Detect which cell encompasses the target text, then output its (x, y) center coordinate. 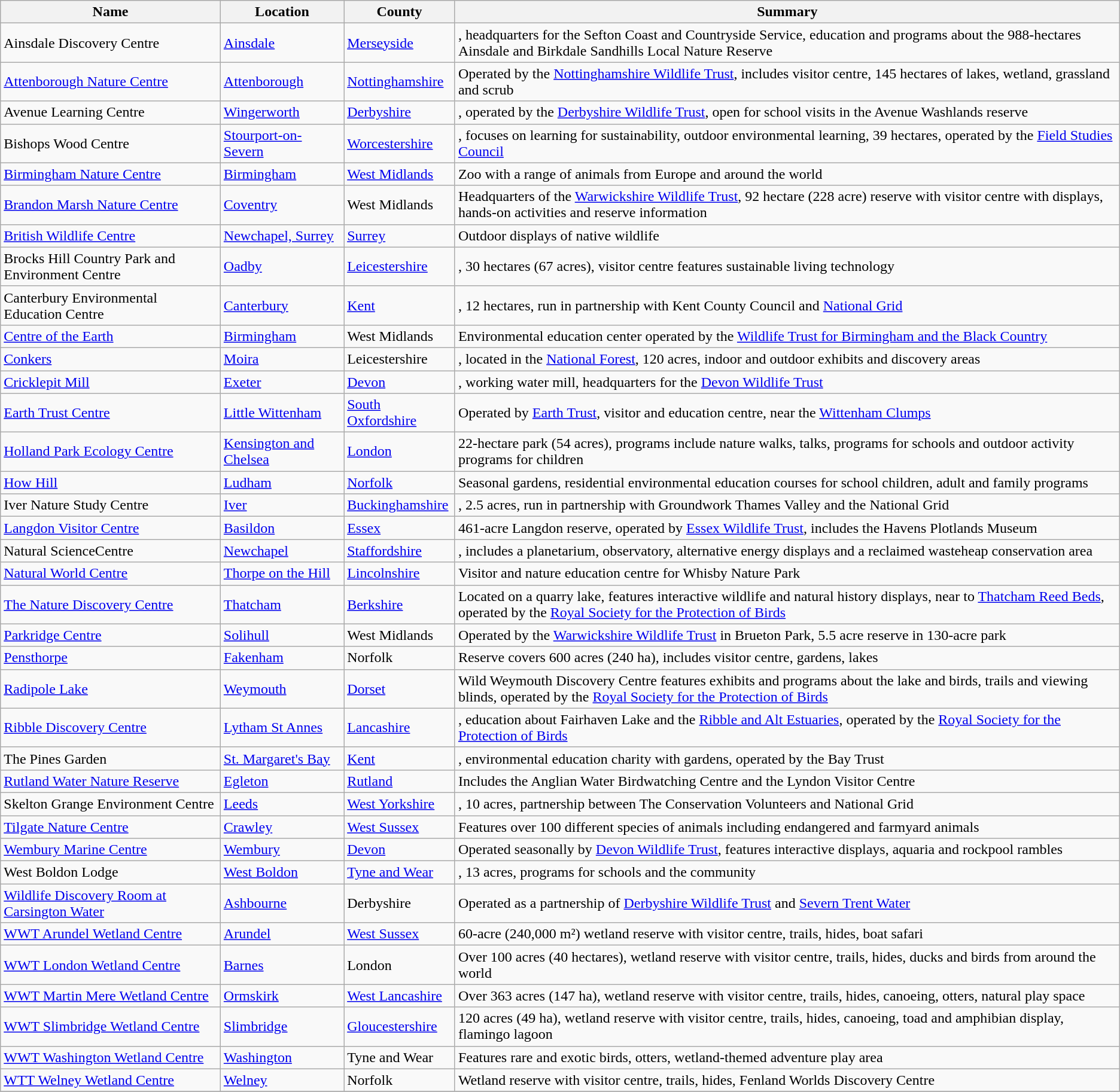
Worcestershire (400, 144)
Wildlife Discovery Room at Carsington Water (111, 903)
, 30 hectares (67 acres), visitor centre features sustainable living technology (787, 267)
Parkridge Centre (111, 635)
Reserve covers 600 acres (240 ha), includes visitor centre, gardens, lakes (787, 658)
Ashbourne (282, 903)
Fakenham (282, 658)
Egleton (282, 781)
Birmingham Nature Centre (111, 174)
Wembury (282, 850)
Ribble Discovery Centre (111, 727)
West Boldon (282, 873)
Over 100 acres (40 hectares), wetland reserve with visitor centre, trails, hides, ducks and birds from around the world (787, 965)
Features rare and exotic birds, otters, wetland-themed adventure play area (787, 1057)
Canterbury (282, 305)
Conkers (111, 359)
, operated by the Derbyshire Wildlife Trust, open for school visits in the Avenue Washlands reserve (787, 112)
Ludham (282, 483)
Basildon (282, 528)
WWT Arundel Wetland Centre (111, 934)
Solihull (282, 635)
, environmental education charity with gardens, operated by the Bay Trust (787, 758)
Buckinghamshire (400, 505)
Nottinghamshire (400, 81)
Wetland reserve with visitor centre, trails, hides, Fenland Worlds Discovery Centre (787, 1080)
Little Wittenham (282, 413)
Radipole Lake (111, 689)
Coventry (282, 205)
Summary (787, 12)
Staffordshire (400, 551)
Wingerworth (282, 112)
WWT Martin Mere Wetland Centre (111, 996)
The Pines Garden (111, 758)
Skelton Grange Environment Centre (111, 804)
, includes a planetarium, observatory, alternative energy displays and a reclaimed wasteheap conservation area (787, 551)
Essex (400, 528)
Arundel (282, 934)
West Boldon Lodge (111, 873)
, 13 acres, programs for schools and the community (787, 873)
Brocks Hill Country Park and Environment Centre (111, 267)
Moira (282, 359)
Operated as a partnership of Derbyshire Wildlife Trust and Severn Trent Water (787, 903)
Zoo with a range of animals from Europe and around the world (787, 174)
Lytham St Annes (282, 727)
West Yorkshire (400, 804)
Over 363 acres (147 ha), wetland reserve with visitor centre, trails, hides, canoeing, otters, natural play space (787, 996)
Visitor and nature education centre for Whisby Nature Park (787, 574)
Dorset (400, 689)
Holland Park Ecology Centre (111, 452)
Features over 100 different species of animals including endangered and farmyard animals (787, 827)
Gloucestershire (400, 1026)
, working water mill, headquarters for the Devon Wildlife Trust (787, 382)
, focuses on learning for sustainability, outdoor environmental learning, 39 hectares, operated by the Field Studies Council (787, 144)
Leeds (282, 804)
Location (282, 12)
Includes the Anglian Water Birdwatching Centre and the Lyndon Visitor Centre (787, 781)
Brandon Marsh Nature Centre (111, 205)
Newchapel, Surrey (282, 236)
Natural World Centre (111, 574)
Operated by the Nottinghamshire Wildlife Trust, includes visitor centre, 145 hectares of lakes, wetland, grassland and scrub (787, 81)
British Wildlife Centre (111, 236)
Slimbridge (282, 1026)
461-acre Langdon reserve, operated by Essex Wildlife Trust, includes the Havens Plotlands Museum (787, 528)
Iver (282, 505)
Environmental education center operated by the Wildlife Trust for Birmingham and the Black Country (787, 336)
Iver Nature Study Centre (111, 505)
, 2.5 acres, run in partnership with Groundwork Thames Valley and the National Grid (787, 505)
Welney (282, 1080)
Rutland Water Nature Reserve (111, 781)
Ormskirk (282, 996)
Oadby (282, 267)
St. Margaret's Bay (282, 758)
Operated by the Warwickshire Wildlife Trust in Brueton Park, 5.5 acre reserve in 130-acre park (787, 635)
Newchapel (282, 551)
WWT Washington Wetland Centre (111, 1057)
Lancashire (400, 727)
Natural ScienceCentre (111, 551)
, 12 hectares, run in partnership with Kent County Council and National Grid (787, 305)
Kensington and Chelsea (282, 452)
Operated by Earth Trust, visitor and education centre, near the Wittenham Clumps (787, 413)
, 10 acres, partnership between The Conservation Volunteers and National Grid (787, 804)
Centre of the Earth (111, 336)
, located in the National Forest, 120 acres, indoor and outdoor exhibits and discovery areas (787, 359)
How Hill (111, 483)
Merseyside (400, 43)
Barnes (282, 965)
Ainsdale Discovery Centre (111, 43)
West Lancashire (400, 996)
Lincolnshire (400, 574)
, education about Fairhaven Lake and the Ribble and Alt Estuaries, operated by the Royal Society for the Protection of Birds (787, 727)
22-hectare park (54 acres), programs include nature walks, talks, programs for schools and outdoor activity programs for children (787, 452)
Langdon Visitor Centre (111, 528)
120 acres (49 ha), wetland reserve with visitor centre, trails, hides, canoeing, toad and amphibian display, flamingo lagoon (787, 1026)
Thorpe on the Hill (282, 574)
The Nature Discovery Centre (111, 604)
Earth Trust Centre (111, 413)
WWT Slimbridge Wetland Centre (111, 1026)
Bishops Wood Centre (111, 144)
County (400, 12)
Wembury Marine Centre (111, 850)
Cricklepit Mill (111, 382)
Weymouth (282, 689)
Ainsdale (282, 43)
Canterbury Environmental Education Centre (111, 305)
60-acre (240,000 m²) wetland reserve with visitor centre, trails, hides, boat safari (787, 934)
Exeter (282, 382)
Tilgate Nature Centre (111, 827)
Avenue Learning Centre (111, 112)
WTT Welney Wetland Centre (111, 1080)
Outdoor displays of native wildlife (787, 236)
Stourport-on-Severn (282, 144)
Name (111, 12)
Attenborough (282, 81)
WWT London Wetland Centre (111, 965)
Rutland (400, 781)
Thatcham (282, 604)
Seasonal gardens, residential environmental education courses for school children, adult and family programs (787, 483)
Washington (282, 1057)
Pensthorpe (111, 658)
Attenborough Nature Centre (111, 81)
Berkshire (400, 604)
Crawley (282, 827)
Surrey (400, 236)
South Oxfordshire (400, 413)
Operated seasonally by Devon Wildlife Trust, features interactive displays, aquaria and rockpool rambles (787, 850)
